Locate the cell with the specified text and output its [X, Y] center coordinate. 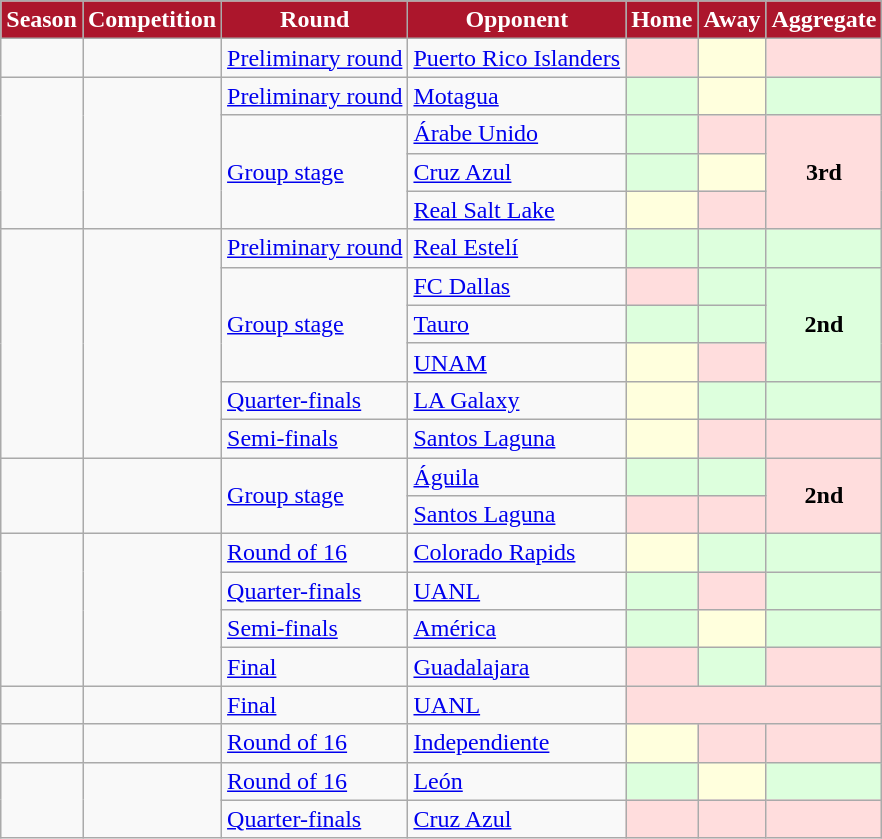
Colorado Rapids [517, 553]
Away [732, 20]
Puerto Rico Islanders [517, 58]
Tauro [517, 324]
Season [42, 20]
FC Dallas [517, 286]
Aggregate [824, 20]
Águila [517, 477]
Motagua [517, 96]
UNAM [517, 362]
Competition [152, 20]
Real Estelí [517, 248]
Guadalajara [517, 667]
Árabe Unido [517, 134]
Real Salt Lake [517, 210]
León [517, 781]
América [517, 629]
Round [315, 20]
Opponent [517, 20]
Home [662, 20]
LA Galaxy [517, 400]
3rd [824, 172]
Independiente [517, 743]
